Search for the cell housing the specified text and yield its [x, y] center coordinate. 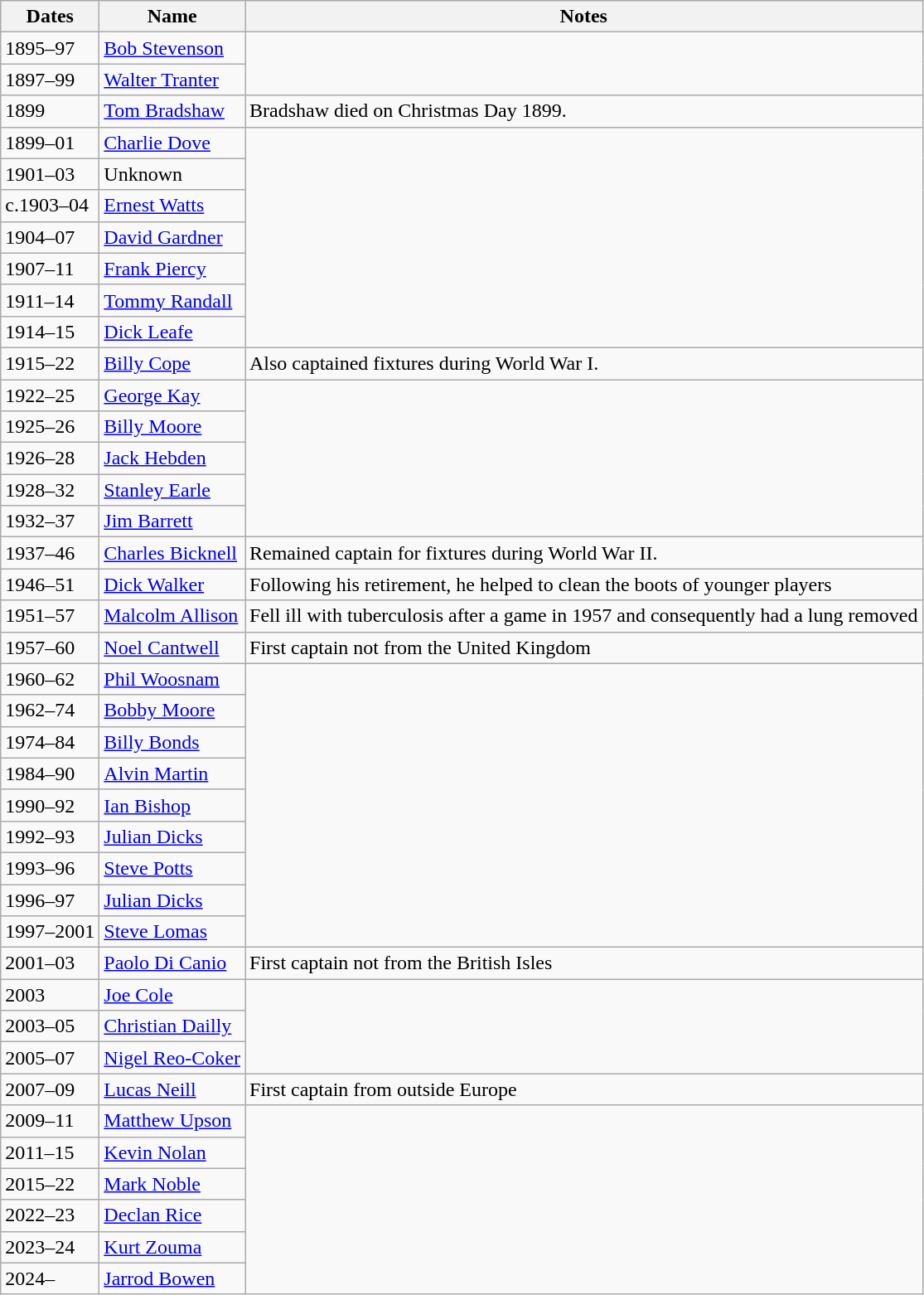
1992–93 [50, 837]
1932–37 [50, 521]
1895–97 [50, 48]
Matthew Upson [172, 1121]
1904–07 [50, 237]
1907–11 [50, 269]
1997–2001 [50, 932]
1922–25 [50, 395]
1996–97 [50, 900]
Remained captain for fixtures during World War II. [584, 553]
Ernest Watts [172, 206]
Declan Rice [172, 1215]
1911–14 [50, 300]
Charlie Dove [172, 143]
1946–51 [50, 584]
1937–46 [50, 553]
Bob Stevenson [172, 48]
Charles Bicknell [172, 553]
Paolo Di Canio [172, 963]
1901–03 [50, 174]
2015–22 [50, 1184]
1899–01 [50, 143]
First captain not from the British Isles [584, 963]
1926–28 [50, 458]
Steve Potts [172, 868]
Lucas Neill [172, 1089]
2001–03 [50, 963]
Joe Cole [172, 995]
1928–32 [50, 490]
Kevin Nolan [172, 1152]
1897–99 [50, 80]
Phil Woosnam [172, 679]
2003–05 [50, 1026]
Unknown [172, 174]
First captain not from the United Kingdom [584, 647]
Dick Leafe [172, 332]
David Gardner [172, 237]
1993–96 [50, 868]
George Kay [172, 395]
Noel Cantwell [172, 647]
2024– [50, 1278]
Bradshaw died on Christmas Day 1899. [584, 111]
1974–84 [50, 742]
1899 [50, 111]
Alvin Martin [172, 774]
Tom Bradshaw [172, 111]
1915–22 [50, 363]
Dates [50, 17]
Billy Bonds [172, 742]
Jarrod Bowen [172, 1278]
Also captained fixtures during World War I. [584, 363]
1962–74 [50, 711]
2007–09 [50, 1089]
Frank Piercy [172, 269]
Mark Noble [172, 1184]
Notes [584, 17]
Following his retirement, he helped to clean the boots of younger players [584, 584]
c.1903–04 [50, 206]
Nigel Reo-Coker [172, 1058]
Tommy Randall [172, 300]
Dick Walker [172, 584]
Billy Moore [172, 427]
1951–57 [50, 616]
Bobby Moore [172, 711]
1957–60 [50, 647]
Ian Bishop [172, 805]
Stanley Earle [172, 490]
Jack Hebden [172, 458]
Jim Barrett [172, 521]
2005–07 [50, 1058]
2022–23 [50, 1215]
2009–11 [50, 1121]
First captain from outside Europe [584, 1089]
1960–62 [50, 679]
Walter Tranter [172, 80]
Steve Lomas [172, 932]
1925–26 [50, 427]
Malcolm Allison [172, 616]
Kurt Zouma [172, 1247]
Fell ill with tuberculosis after a game in 1957 and consequently had a lung removed [584, 616]
Name [172, 17]
Billy Cope [172, 363]
2023–24 [50, 1247]
1914–15 [50, 332]
1984–90 [50, 774]
1990–92 [50, 805]
2011–15 [50, 1152]
2003 [50, 995]
Christian Dailly [172, 1026]
